Identify which cell holds the provided text, then report its [X, Y] central coordinate. 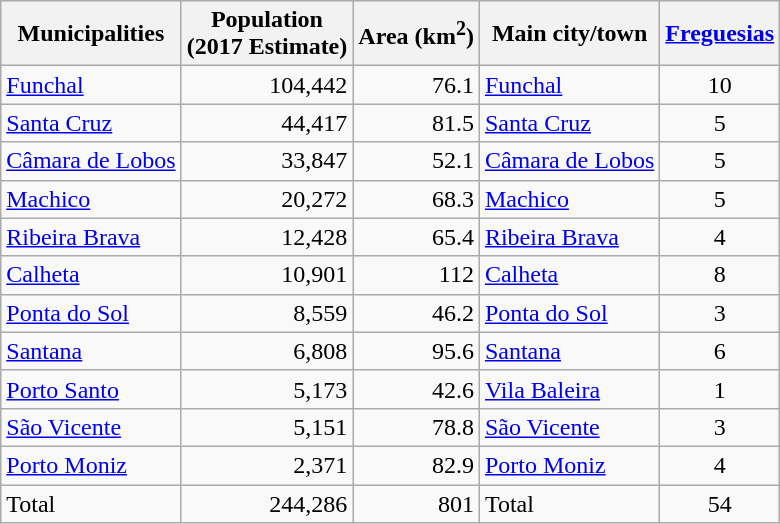
82.9 [416, 465]
112 [416, 275]
Population(2017 Estimate) [267, 34]
Municipalities [91, 34]
2,371 [267, 465]
5,151 [267, 427]
78.8 [416, 427]
33,847 [267, 161]
95.6 [416, 351]
Main city/town [569, 34]
46.2 [416, 313]
104,442 [267, 85]
Porto Santo [91, 389]
6,808 [267, 351]
801 [416, 503]
65.4 [416, 237]
10 [720, 85]
76.1 [416, 85]
44,417 [267, 123]
244,286 [267, 503]
Freguesias [720, 34]
Area (km2) [416, 34]
20,272 [267, 199]
8,559 [267, 313]
54 [720, 503]
5,173 [267, 389]
12,428 [267, 237]
68.3 [416, 199]
10,901 [267, 275]
Vila Baleira [569, 389]
42.6 [416, 389]
8 [720, 275]
6 [720, 351]
81.5 [416, 123]
52.1 [416, 161]
1 [720, 389]
